Identify which cell holds the provided text, then report its [x, y] central coordinate. 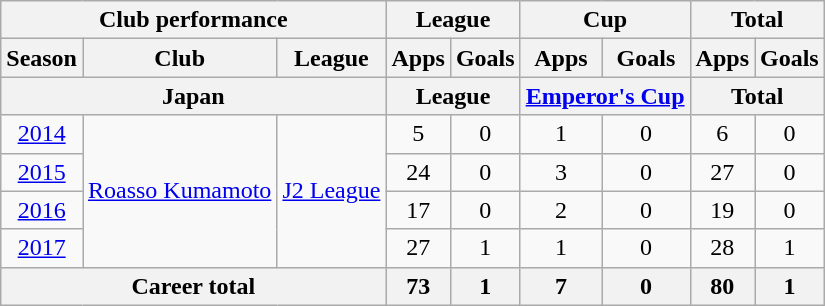
Roasso Kumamoto [179, 191]
2 [561, 210]
28 [722, 248]
2017 [42, 248]
2016 [42, 210]
7 [561, 286]
5 [418, 134]
24 [418, 172]
Japan [194, 96]
19 [722, 210]
Season [42, 58]
Career total [194, 286]
Club [179, 58]
J2 League [332, 191]
80 [722, 286]
Club performance [194, 20]
17 [418, 210]
Emperor's Cup [605, 96]
Cup [605, 20]
73 [418, 286]
2014 [42, 134]
3 [561, 172]
6 [722, 134]
2015 [42, 172]
